Scan for the cell matching the given text and deliver its (X, Y) coordinate at center. 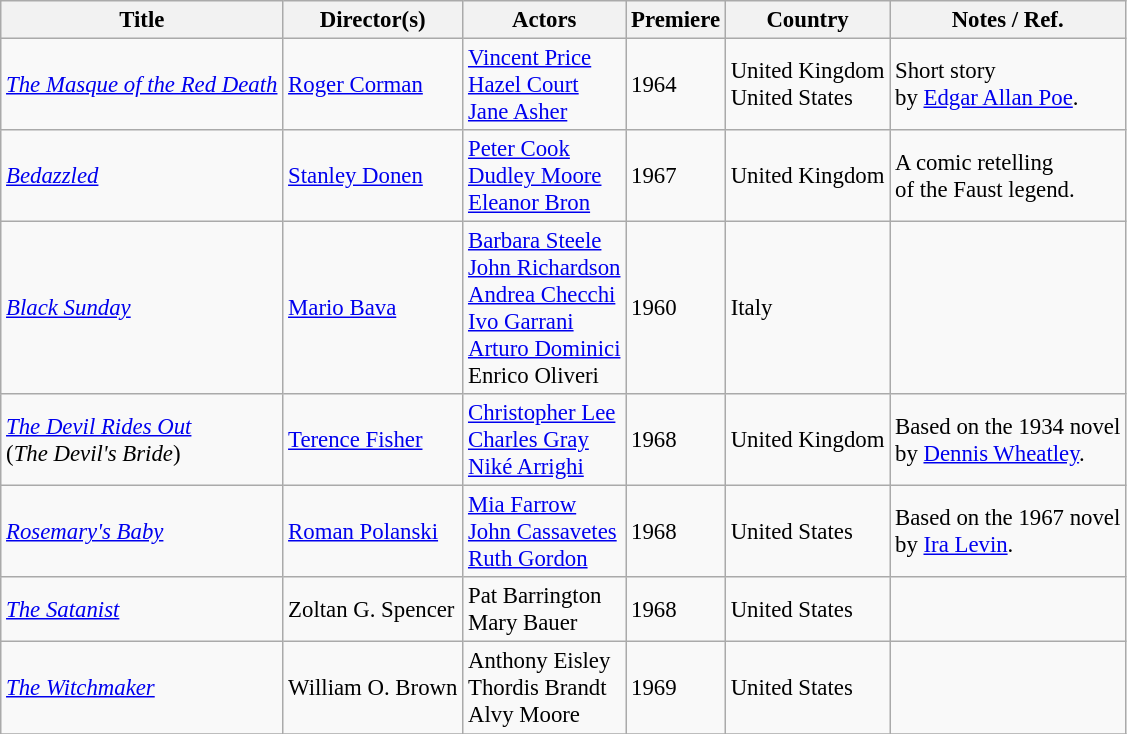
Bedazzled (142, 176)
Vincent Price Hazel Court Jane Asher (544, 85)
Christopher LeeCharles GrayNiké Arrighi (544, 440)
Director(s) (373, 20)
Actors (544, 20)
United KingdomUnited States (807, 85)
The Devil Rides Out (The Devil's Bride) (142, 440)
Based on the 1934 novel by Dennis Wheatley. (1008, 440)
William O. Brown (373, 688)
A comic retelling of the Faust legend. (1008, 176)
Premiere (676, 20)
Short story by Edgar Allan Poe. (1008, 85)
Black Sunday (142, 308)
The Witchmaker (142, 688)
Mia Farrow John Cassavetes Ruth Gordon (544, 532)
Notes / Ref. (1008, 20)
Rosemary's Baby (142, 532)
Roman Polanski (373, 532)
Peter Cook Dudley Moore Eleanor Bron (544, 176)
The Satanist (142, 610)
Pat Barrington Mary Bauer (544, 610)
Stanley Donen (373, 176)
Country (807, 20)
Barbara SteeleJohn RichardsonAndrea ChecchiIvo GarraniArturo DominiciEnrico Oliveri (544, 308)
Title (142, 20)
Based on the 1967 novel by Ira Levin. (1008, 532)
Roger Corman (373, 85)
Mario Bava (373, 308)
The Masque of the Red Death (142, 85)
Zoltan G. Spencer (373, 610)
1964 (676, 85)
Anthony Eisley Thordis Brandt Alvy Moore (544, 688)
Italy (807, 308)
1960 (676, 308)
1969 (676, 688)
1967 (676, 176)
Terence Fisher (373, 440)
